Identify which cell holds the provided text, then report its [X, Y] central coordinate. 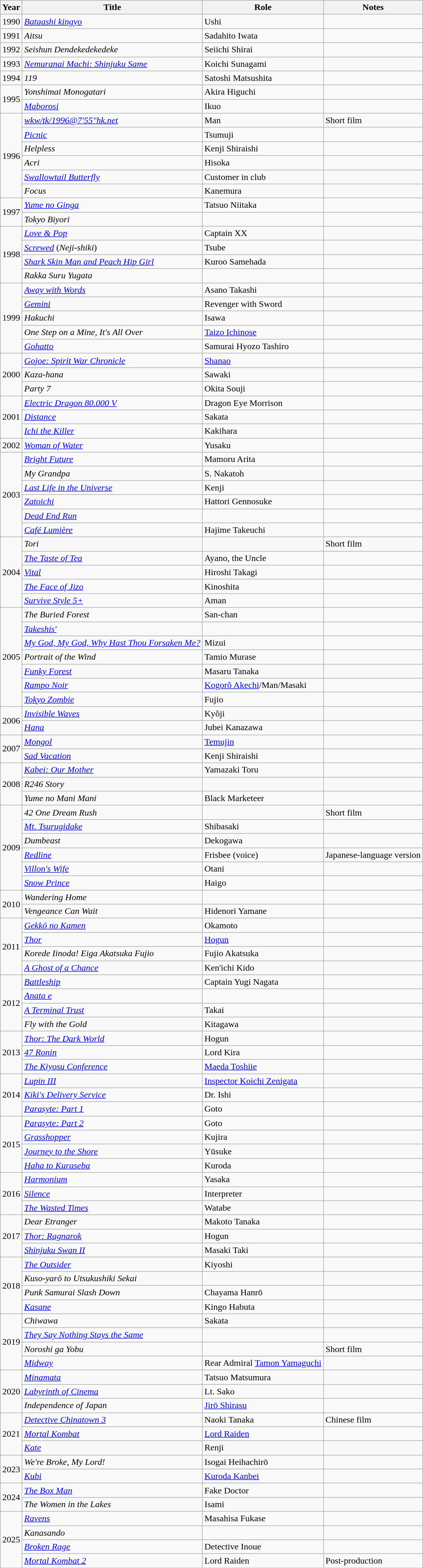
Tamio Murase [263, 657]
Role [263, 7]
Independence of Japan [112, 1405]
Harmonium [112, 1180]
Kiyoshi [263, 1264]
Kakihara [263, 431]
2013 [11, 1052]
2023 [11, 1469]
The Face of Jizo [112, 586]
Ichi the Killer [112, 431]
Inspector Koichi Zenigata [263, 1081]
Captain Yugi Nagata [263, 982]
S. Nakatoh [263, 473]
Broken Rage [112, 1547]
2021 [11, 1434]
The Outsider [112, 1264]
Yonshimai Monogatari [112, 92]
Otani [263, 869]
2003 [11, 495]
Year [11, 7]
2014 [11, 1095]
Detective Chinatown 3 [112, 1420]
Kaza-hana [112, 374]
Japanese-language version [373, 854]
Mizui [263, 643]
Kasane [112, 1306]
Distance [112, 417]
2020 [11, 1391]
Love & Pop [112, 233]
Detective Inoue [263, 1547]
1998 [11, 255]
Rakka Suru Yugata [112, 276]
Party 7 [112, 388]
Tokyo Biyori [112, 219]
Sawaki [263, 374]
Chiwawa [112, 1321]
2015 [11, 1144]
Okita Souji [263, 388]
Asano Takashi [263, 290]
Kinoshita [263, 586]
Tsube [263, 247]
Yusaku [263, 445]
Takeshis' [112, 629]
Silence [112, 1194]
San-chan [263, 614]
Ravens [112, 1518]
2000 [11, 374]
Hidenori Yamane [263, 911]
A Ghost of a Chance [112, 968]
2017 [11, 1236]
Frisbee (voice) [263, 854]
2019 [11, 1342]
Haha to Kuraseba [112, 1165]
Kujira [263, 1137]
Seishun Dendekedekedeke [112, 50]
Hajime Takeuchi [263, 530]
Chinese film [373, 1420]
Watabe [263, 1208]
Jubei Kanazawa [263, 728]
2012 [11, 1003]
Parasyte: Part 2 [112, 1123]
Shanao [263, 360]
2016 [11, 1194]
Kanemura [263, 191]
2004 [11, 572]
2005 [11, 657]
Customer in club [263, 177]
The Women in the Lakes [112, 1504]
1999 [11, 318]
Temujin [263, 742]
Renji [263, 1448]
My Grandpa [112, 473]
2001 [11, 417]
Café Lumière [112, 530]
Kuroda [263, 1165]
Isami [263, 1504]
Portrait of the Wind [112, 657]
Electric Dragon 80.000 V [112, 403]
Masaki Taki [263, 1250]
Makoto Tanaka [263, 1222]
Tori [112, 544]
Tokyo Zombie [112, 699]
R246 Story [112, 784]
Yume no Ginga [112, 205]
Thor: The Dark World [112, 1038]
2025 [11, 1539]
Dead End Run [112, 516]
Focus [112, 191]
Nemuranai Machi: Shinjuku Same [112, 64]
Tatsuo Matsumura [263, 1377]
Helpless [112, 148]
Maborosi [112, 106]
Gekkō no Kamen [112, 925]
Korede Iinoda! Eiga Akatsuka Fujio [112, 954]
Dragon Eye Morrison [263, 403]
Midway [112, 1363]
Survive Style 5+ [112, 600]
Jirō Shirasu [263, 1405]
2009 [11, 847]
Bright Future [112, 459]
1997 [11, 212]
2010 [11, 904]
Swallowtail Butterfly [112, 177]
Yume no Mani Mani [112, 798]
Fly with the Gold [112, 1024]
Vengeance Can Wait [112, 911]
Fujio Akatsuka [263, 954]
Kyôji [263, 714]
2006 [11, 721]
Last Life in the Universe [112, 488]
Grasshopper [112, 1137]
Gohatto [112, 346]
1994 [11, 78]
Mt. Tsurugidake [112, 826]
1992 [11, 50]
Dumbeast [112, 840]
Kate [112, 1448]
Hiroshi Takagi [263, 572]
Koichi Sunagami [263, 64]
Kogorô Akechi/Man/Masaki [263, 685]
Kuso-yarō to Utsukushiki Sekai [112, 1278]
Akira Higuchi [263, 92]
Ikuo [263, 106]
Ayano, the Uncle [263, 558]
Away with Words [112, 290]
Screwed (Neji-shiki) [112, 247]
Naoki Tanaka [263, 1420]
Revenger with Sword [263, 304]
Masahisa Fukase [263, 1518]
Hattori Gennosuke [263, 502]
Captain XX [263, 233]
Chayama Hanrō [263, 1292]
Kuroda Kanbei [263, 1476]
Hisoka [263, 163]
wkw/tk/1996@7'55"hk.net [112, 120]
Mongol [112, 742]
119 [112, 78]
Kingo Habuta [263, 1306]
Dr. Ishi [263, 1095]
47 Ronin [112, 1052]
Kiki's Delivery Service [112, 1095]
Lt. Sako [263, 1391]
Kuroo Samehada [263, 262]
Fake Doctor [263, 1490]
Kenji [263, 488]
Rampo Noir [112, 685]
Isawa [263, 318]
Mortal Kombat [112, 1434]
Aitsu [112, 36]
2024 [11, 1497]
The Box Man [112, 1490]
42 One Dream Rush [112, 812]
Kanasando [112, 1533]
Seiichi Shirai [263, 50]
Snow Prince [112, 883]
Yūsuke [263, 1151]
Taizo Ichinose [263, 332]
The Taste of Tea [112, 558]
1990 [11, 22]
1995 [11, 99]
Sadahito Iwata [263, 36]
Mortal Kombat 2 [112, 1561]
Redline [112, 854]
Sad Vacation [112, 756]
Shinjuku Swan II [112, 1250]
Woman of Water [112, 445]
Zatoichi [112, 502]
Yasaka [263, 1180]
Kabei: Our Mother [112, 770]
Shark Skin Man and Peach Hip Girl [112, 262]
Kubi [112, 1476]
Gemini [112, 304]
They Say Nothing Stays the Same [112, 1335]
Gojoe: Spirit War Chronicle [112, 360]
Ushi [263, 22]
Ken'ichi Kido [263, 968]
2007 [11, 749]
Mamoru Arita [263, 459]
Minamata [112, 1377]
The Kiyosu Conference [112, 1066]
Shibasaki [263, 826]
1996 [11, 155]
Samurai Hyozo Tashiro [263, 346]
Thor [112, 939]
A Terminal Trust [112, 1010]
The Buried Forest [112, 614]
Isogai Heihachirō [263, 1462]
Thor: Ragnarok [112, 1236]
Noroshi ga Yobu [112, 1349]
2011 [11, 947]
Invisible Waves [112, 714]
Takai [263, 1010]
2008 [11, 784]
One Step on a Mine, It's All Over [112, 332]
The Wasted Times [112, 1208]
Okamoto [263, 925]
Punk Samurai Slash Down [112, 1292]
Masaru Tanaka [263, 671]
Maeda Toshiie [263, 1066]
Tsumuji [263, 134]
Post-production [373, 1561]
Bataashi kingyo [112, 22]
Funky Forest [112, 671]
Fujio [263, 699]
Hakuchi [112, 318]
Satoshi Matsushita [263, 78]
Anata e [112, 996]
Picnic [112, 134]
Lupin III [112, 1081]
Journey to the Shore [112, 1151]
We're Broke, My Lord! [112, 1462]
Lord Kira [263, 1052]
Battleship [112, 982]
My God, My God, Why Hast Thou Forsaken Me? [112, 643]
Labyrinth of Cinema [112, 1391]
Vital [112, 572]
Title [112, 7]
Yamazaki Toru [263, 770]
1991 [11, 36]
Black Marketeer [263, 798]
Interpreter [263, 1194]
Haigo [263, 883]
1993 [11, 64]
Wandering Home [112, 897]
2002 [11, 445]
Dekogawa [263, 840]
Villon's Wife [112, 869]
Hana [112, 728]
Dear Etranger [112, 1222]
2018 [11, 1285]
Rear Admiral Tamon Yamaguchi [263, 1363]
Aman [263, 600]
Acri [112, 163]
Parasyte: Part 1 [112, 1109]
Man [263, 120]
Notes [373, 7]
Kitagawa [263, 1024]
Tatsuo Niitaka [263, 205]
